Locate the cell with the specified text and output its (x, y) center coordinate. 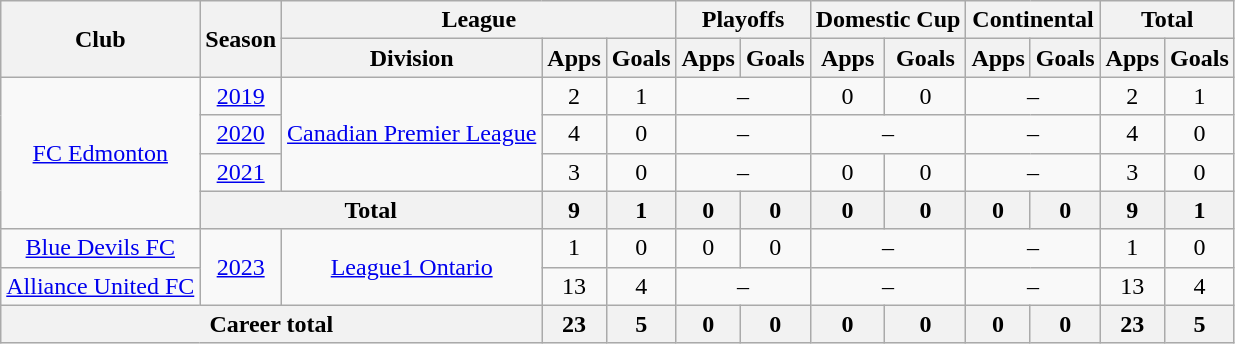
Club (100, 39)
Alliance United FC (100, 286)
Division (412, 58)
2020 (241, 134)
2021 (241, 172)
Career total (272, 324)
Blue Devils FC (100, 248)
League (479, 20)
Continental (1033, 20)
Canadian Premier League (412, 134)
Playoffs (743, 20)
2023 (241, 267)
Season (241, 39)
Domestic Cup (888, 20)
FC Edmonton (100, 153)
League1 Ontario (412, 267)
2019 (241, 96)
